Pinpoint the cell where the given text exists, returning its (X, Y) midpoint coordinate. 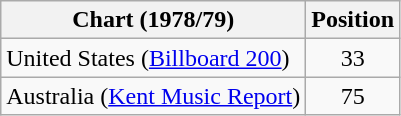
Chart (1978/79) (154, 20)
United States (Billboard 200) (154, 58)
33 (353, 58)
75 (353, 96)
Position (353, 20)
Australia (Kent Music Report) (154, 96)
